Return the [X, Y] coordinate for the center point of the cell that contains the specified text.  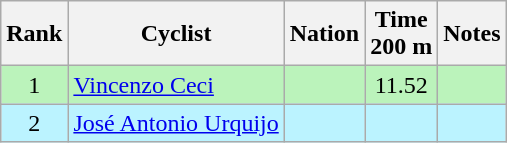
Nation [324, 34]
Notes [472, 34]
2 [34, 123]
1 [34, 85]
José Antonio Urquijo [176, 123]
Vincenzo Ceci [176, 85]
Cyclist [176, 34]
Time200 m [402, 34]
11.52 [402, 85]
Rank [34, 34]
